Output the (x, y) coordinate of the center of the cell containing the given text.  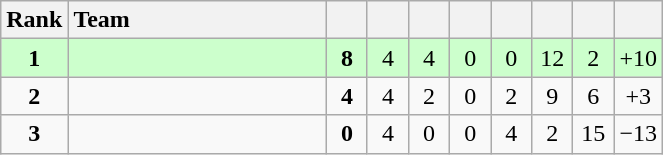
+3 (638, 96)
12 (552, 58)
−13 (638, 134)
8 (346, 58)
9 (552, 96)
6 (594, 96)
Team (198, 20)
1 (34, 58)
3 (34, 134)
15 (594, 134)
+10 (638, 58)
Rank (34, 20)
